Detect which cell encompasses the target text, then output its (x, y) center coordinate. 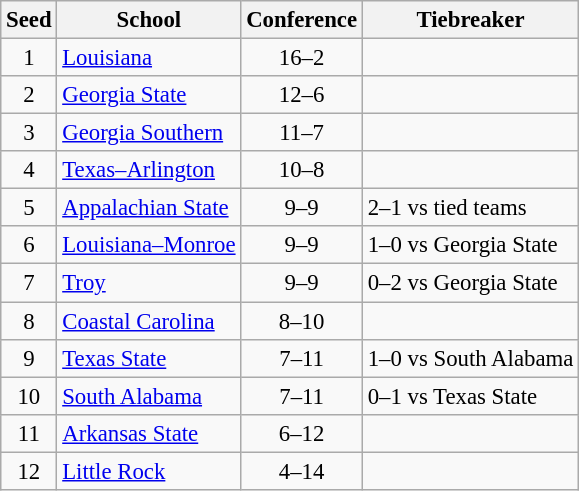
Arkansas State (149, 433)
Texas–Arlington (149, 170)
6 (29, 245)
3 (29, 133)
Appalachian State (149, 208)
Little Rock (149, 471)
Conference (302, 20)
1–0 vs South Alabama (470, 358)
8 (29, 321)
2 (29, 95)
Georgia State (149, 95)
11 (29, 433)
16–2 (302, 58)
0–1 vs Texas State (470, 396)
2–1 vs tied teams (470, 208)
Louisiana (149, 58)
11–7 (302, 133)
10 (29, 396)
Georgia Southern (149, 133)
Texas State (149, 358)
12 (29, 471)
Coastal Carolina (149, 321)
0–2 vs Georgia State (470, 283)
12–6 (302, 95)
Troy (149, 283)
10–8 (302, 170)
6–12 (302, 433)
Seed (29, 20)
South Alabama (149, 396)
5 (29, 208)
8–10 (302, 321)
7 (29, 283)
Louisiana–Monroe (149, 245)
Tiebreaker (470, 20)
9 (29, 358)
School (149, 20)
1 (29, 58)
1–0 vs Georgia State (470, 245)
4–14 (302, 471)
4 (29, 170)
